Capture the cell that displays the provided text and extract its [x, y] central coordinate. 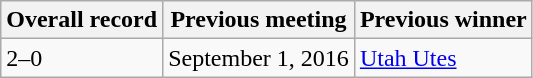
Utah Utes [443, 58]
September 1, 2016 [259, 58]
Overall record [82, 20]
2–0 [82, 58]
Previous meeting [259, 20]
Previous winner [443, 20]
